Return (x, y) of the center of cell containing provided text 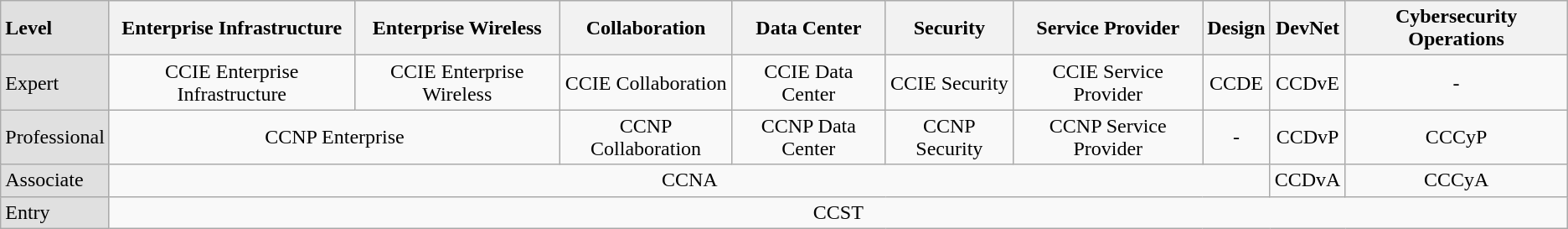
CCCyA (1456, 180)
CCST (838, 212)
Expert (55, 82)
Entry (55, 212)
Professional (55, 138)
CCIE Collaboration (645, 82)
Design (1236, 29)
CCNA (689, 180)
CCIE Security (950, 82)
CCDvP (1308, 138)
Cybersecurity Operations (1456, 29)
CCDE (1236, 82)
CCNP Collaboration (645, 138)
Collaboration (645, 29)
CCNP Enterprise (334, 138)
CCCyP (1456, 138)
Security (950, 29)
Service Provider (1108, 29)
CCIE Service Provider (1108, 82)
Enterprise Infrastructure (231, 29)
Data Center (809, 29)
CCIE Data Center (809, 82)
CCNP Service Provider (1108, 138)
CCDvA (1308, 180)
Enterprise Wireless (457, 29)
CCIE Enterprise Infrastructure (231, 82)
CCIE Enterprise Wireless (457, 82)
DevNet (1308, 29)
CCNP Data Center (809, 138)
Associate (55, 180)
CCNP Security (950, 138)
CCDvE (1308, 82)
Level (55, 29)
